Search for the cell housing the specified text and yield its (X, Y) center coordinate. 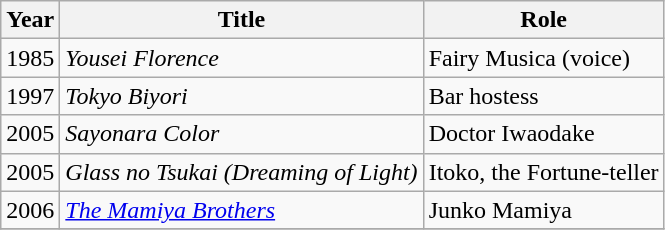
Title (242, 20)
Sayonara Color (242, 134)
1997 (30, 96)
Glass no Tsukai (Dreaming of Light) (242, 172)
Fairy Musica (voice) (544, 58)
Year (30, 20)
Role (544, 20)
Junko Mamiya (544, 210)
Yousei Florence (242, 58)
Bar hostess (544, 96)
Doctor Iwaodake (544, 134)
Itoko, the Fortune-teller (544, 172)
2006 (30, 210)
The Mamiya Brothers (242, 210)
Tokyo Biyori (242, 96)
1985 (30, 58)
